Scan for the cell matching the given text and deliver its (X, Y) coordinate at center. 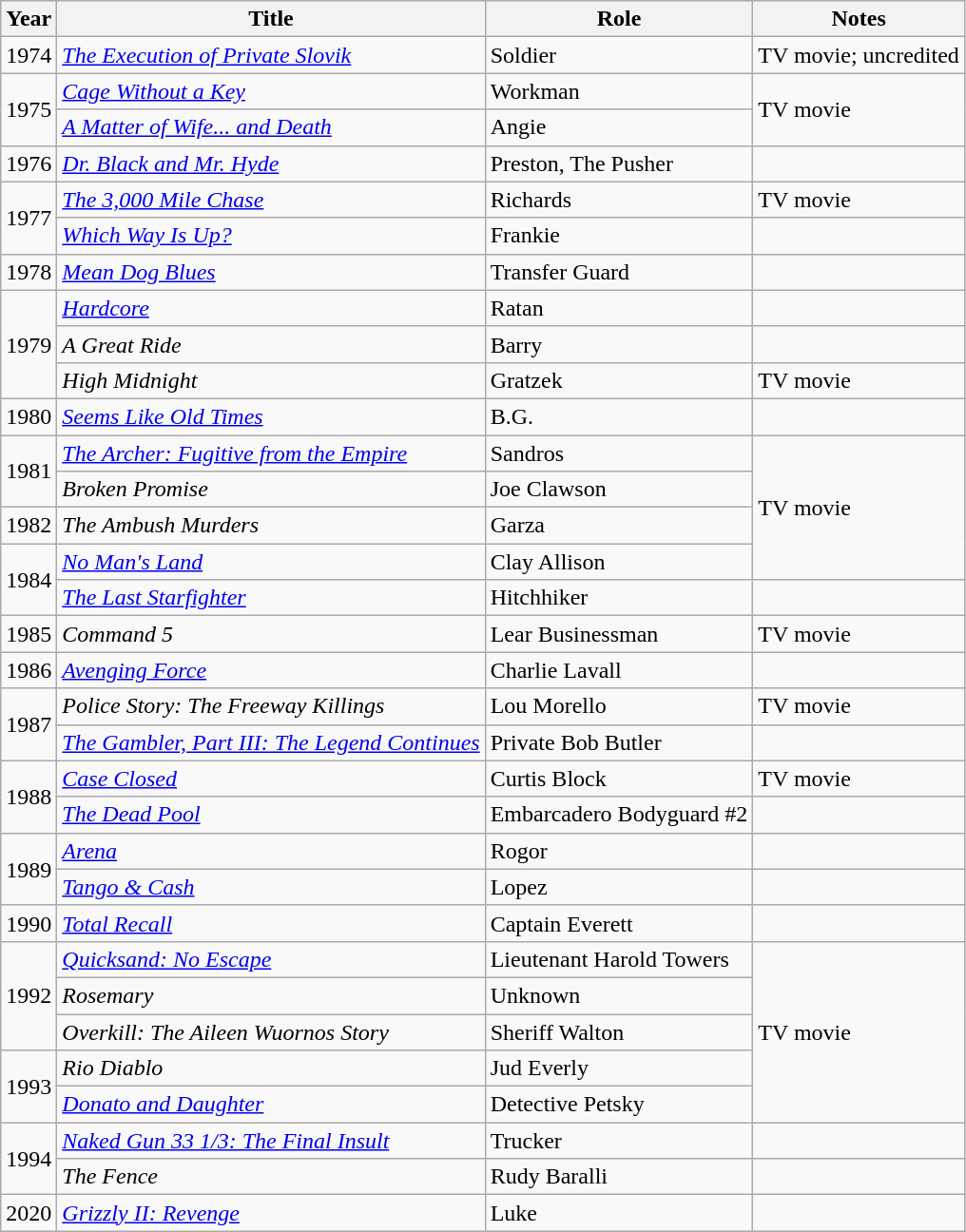
Embarcadero Bodyguard #2 (619, 815)
A Great Ride (271, 344)
1987 (29, 724)
Preston, The Pusher (619, 164)
Captain Everett (619, 923)
Command 5 (271, 634)
Tango & Cash (271, 887)
Frankie (619, 236)
1990 (29, 923)
Arena (271, 851)
Case Closed (271, 779)
Trucker (619, 1141)
Angie (619, 127)
Dr. Black and Mr. Hyde (271, 164)
TV movie; uncredited (860, 55)
Cage Without a Key (271, 91)
Total Recall (271, 923)
A Matter of Wife... and Death (271, 127)
Naked Gun 33 1/3: The Final Insult (271, 1141)
The Fence (271, 1177)
The 3,000 Mile Chase (271, 200)
Ratan (619, 308)
Seems Like Old Times (271, 416)
Transfer Guard (619, 272)
1993 (29, 1087)
Rio Diablo (271, 1068)
Detective Petsky (619, 1105)
High Midnight (271, 380)
1978 (29, 272)
Garza (619, 526)
The Archer: Fugitive from the Empire (271, 453)
Joe Clawson (619, 490)
Notes (860, 19)
Unknown (619, 995)
B.G. (619, 416)
No Man's Land (271, 562)
1975 (29, 109)
Overkill: The Aileen Wuornos Story (271, 1031)
Which Way Is Up? (271, 236)
1979 (29, 344)
1974 (29, 55)
1976 (29, 164)
Charlie Lavall (619, 670)
Rosemary (271, 995)
1982 (29, 526)
1992 (29, 995)
Donato and Daughter (271, 1105)
Quicksand: No Escape (271, 959)
Hardcore (271, 308)
2020 (29, 1213)
Private Bob Butler (619, 742)
Clay Allison (619, 562)
Gratzek (619, 380)
1989 (29, 869)
Sheriff Walton (619, 1031)
1977 (29, 218)
1986 (29, 670)
Lou Morello (619, 706)
1980 (29, 416)
Jud Everly (619, 1068)
Sandros (619, 453)
1981 (29, 472)
Avenging Force (271, 670)
Rogor (619, 851)
The Last Starfighter (271, 598)
The Ambush Murders (271, 526)
Grizzly II: Revenge (271, 1213)
Curtis Block (619, 779)
1985 (29, 634)
Workman (619, 91)
Soldier (619, 55)
Richards (619, 200)
Broken Promise (271, 490)
Role (619, 19)
The Execution of Private Slovik (271, 55)
Lear Businessman (619, 634)
Year (29, 19)
Lopez (619, 887)
Mean Dog Blues (271, 272)
The Dead Pool (271, 815)
1988 (29, 797)
Police Story: The Freeway Killings (271, 706)
Title (271, 19)
Barry (619, 344)
The Gambler, Part III: The Legend Continues (271, 742)
1984 (29, 580)
Rudy Baralli (619, 1177)
Hitchhiker (619, 598)
1994 (29, 1159)
Lieutenant Harold Towers (619, 959)
Luke (619, 1213)
